Provide the (X, Y) coordinate of the cell's center where the given text is located.  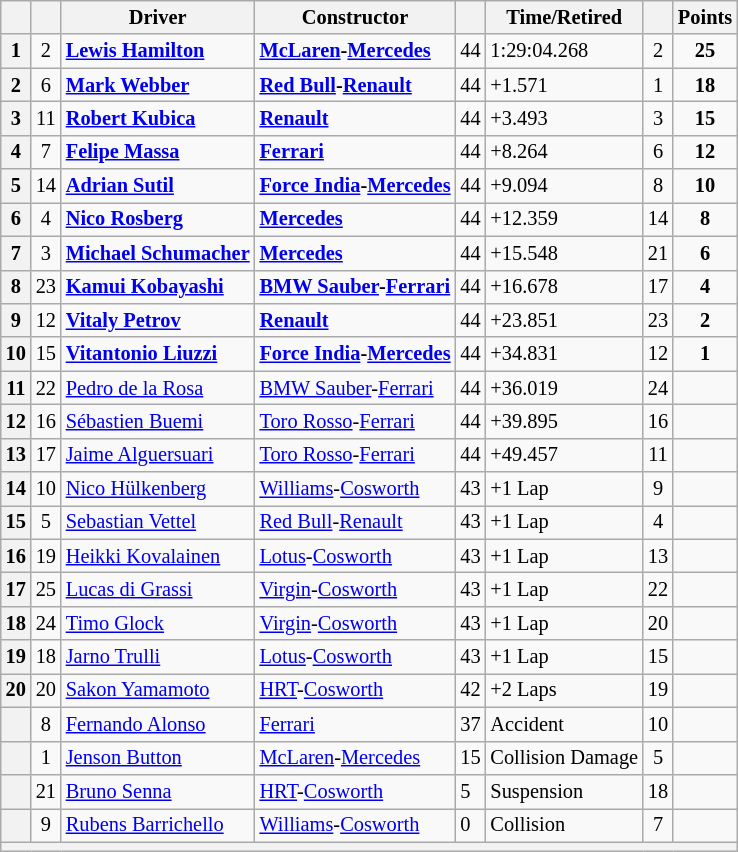
Jaime Alguersuari (158, 455)
+16.678 (564, 287)
Accident (564, 724)
+34.831 (564, 354)
Collision Damage (564, 758)
Vitaly Petrov (158, 320)
Rubens Barrichello (158, 825)
Kamui Kobayashi (158, 287)
Felipe Massa (158, 152)
Bruno Senna (158, 791)
Lewis Hamilton (158, 51)
Robert Kubica (158, 118)
Sakon Yamamoto (158, 690)
Suspension (564, 791)
+12.359 (564, 219)
42 (470, 690)
+36.019 (564, 388)
Points (705, 17)
+3.493 (564, 118)
Pedro de la Rosa (158, 388)
Sébastien Buemi (158, 421)
+9.094 (564, 186)
Vitantonio Liuzzi (158, 354)
1:29:04.268 (564, 51)
Sebastian Vettel (158, 522)
Collision (564, 825)
+15.548 (564, 253)
Adrian Sutil (158, 186)
Mark Webber (158, 85)
+23.851 (564, 320)
Heikki Kovalainen (158, 556)
+1.571 (564, 85)
Michael Schumacher (158, 253)
Fernando Alonso (158, 724)
+39.895 (564, 421)
Timo Glock (158, 623)
+2 Laps (564, 690)
Driver (158, 17)
+49.457 (564, 455)
0 (470, 825)
Jarno Trulli (158, 657)
Jenson Button (158, 758)
Time/Retired (564, 17)
Lucas di Grassi (158, 589)
Nico Rosberg (158, 219)
37 (470, 724)
+8.264 (564, 152)
Constructor (356, 17)
Nico Hülkenberg (158, 489)
